Scan for the cell matching the given text and deliver its [X, Y] coordinate at center. 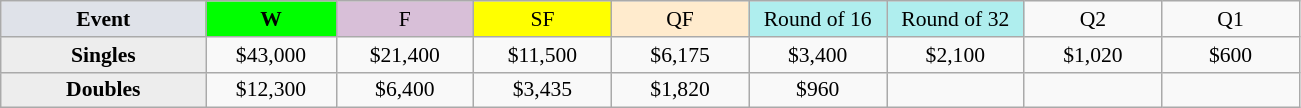
Q1 [1231, 19]
Doubles [104, 90]
$1,820 [680, 90]
Singles [104, 55]
Round of 16 [818, 19]
Round of 32 [955, 19]
$2,100 [955, 55]
$6,175 [680, 55]
QF [680, 19]
$3,400 [818, 55]
$6,400 [405, 90]
SF [543, 19]
$600 [1231, 55]
$21,400 [405, 55]
$11,500 [543, 55]
F [405, 19]
Q2 [1093, 19]
Event [104, 19]
$43,000 [271, 55]
$12,300 [271, 90]
W [271, 19]
$3,435 [543, 90]
$960 [818, 90]
$1,020 [1093, 55]
